Return the (x, y) coordinate for the center point of the cell that contains the specified text.  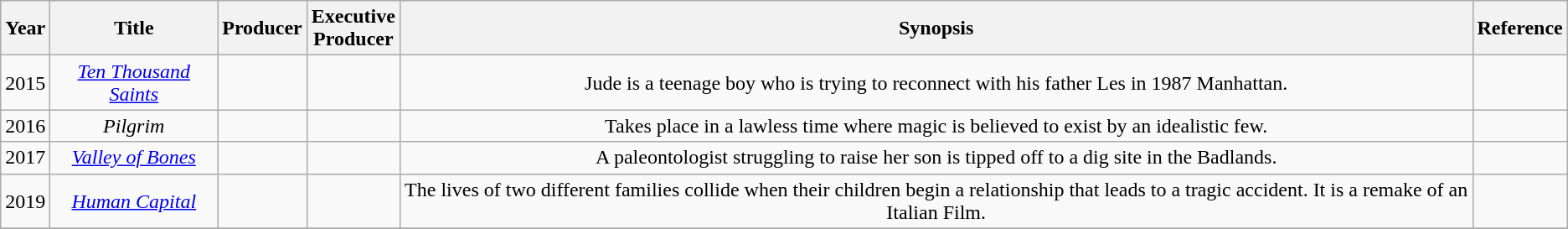
Ten Thousand Saints (134, 82)
Producer (263, 29)
Pilgrim (134, 126)
Synopsis (936, 29)
Title (134, 29)
2017 (25, 158)
Human Capital (134, 201)
2016 (25, 126)
Valley of Bones (134, 158)
Reference (1519, 29)
ExecutiveProducer (353, 29)
Jude is a teenage boy who is trying to reconnect with his father Les in 1987 Manhattan. (936, 82)
Takes place in a lawless time where magic is believed to exist by an idealistic few. (936, 126)
Year (25, 29)
2019 (25, 201)
A paleontologist struggling to raise her son is tipped off to a dig site in the Badlands. (936, 158)
2015 (25, 82)
